Search for the cell housing the specified text and yield its (x, y) center coordinate. 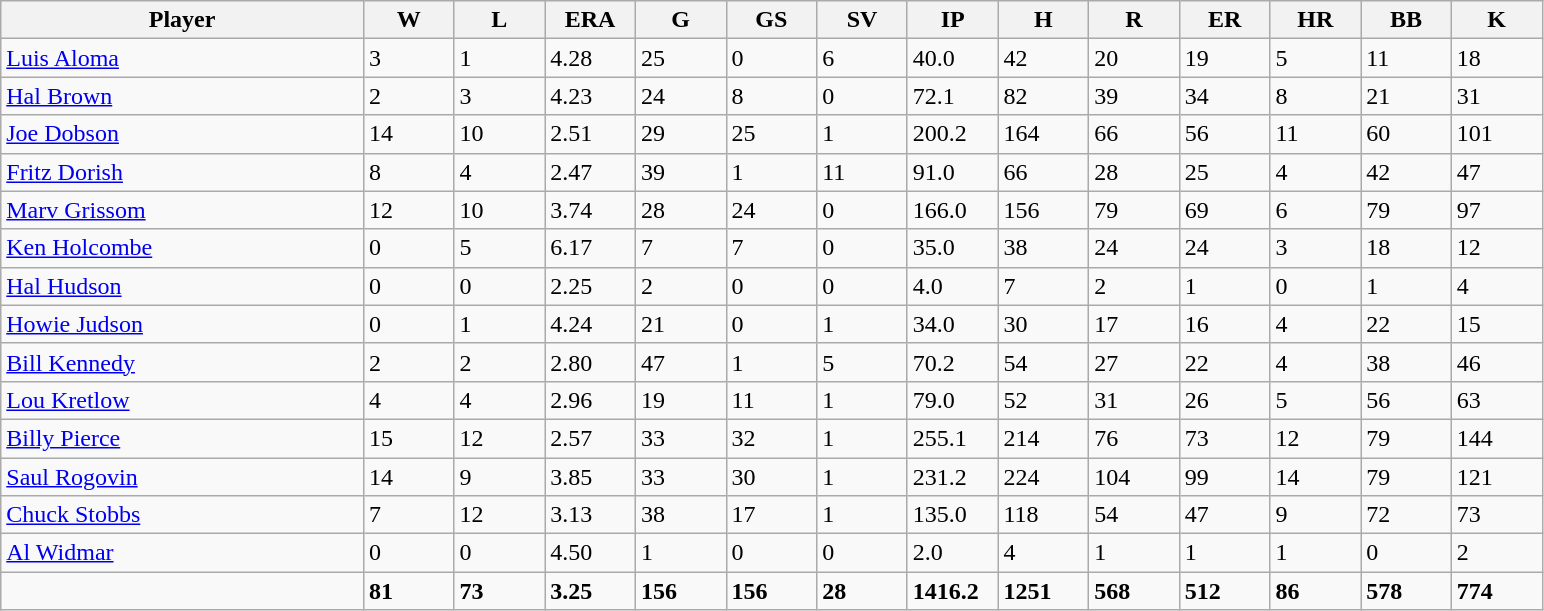
K (1496, 20)
2.57 (590, 438)
3.74 (590, 210)
4.28 (590, 58)
35.0 (952, 248)
3.13 (590, 515)
4.50 (590, 553)
29 (680, 134)
16 (1224, 324)
20 (1134, 58)
99 (1224, 477)
69 (1224, 210)
G (680, 20)
224 (1044, 477)
70.2 (952, 362)
774 (1496, 591)
255.1 (952, 438)
Chuck Stobbs (182, 515)
40.0 (952, 58)
2.0 (952, 553)
Luis Aloma (182, 58)
82 (1044, 96)
46 (1496, 362)
ERA (590, 20)
Hal Brown (182, 96)
HR (1316, 20)
52 (1044, 400)
101 (1496, 134)
Billy Pierce (182, 438)
W (408, 20)
81 (408, 591)
Player (182, 20)
32 (772, 438)
Al Widmar (182, 553)
1251 (1044, 591)
Howie Judson (182, 324)
Fritz Dorish (182, 172)
91.0 (952, 172)
4.23 (590, 96)
4.24 (590, 324)
Ken Holcombe (182, 248)
Saul Rogovin (182, 477)
214 (1044, 438)
2.96 (590, 400)
97 (1496, 210)
135.0 (952, 515)
164 (1044, 134)
Hal Hudson (182, 286)
BB (1406, 20)
72 (1406, 515)
IP (952, 20)
200.2 (952, 134)
2.25 (590, 286)
3.85 (590, 477)
578 (1406, 591)
L (500, 20)
GS (772, 20)
R (1134, 20)
166.0 (952, 210)
63 (1496, 400)
231.2 (952, 477)
144 (1496, 438)
26 (1224, 400)
104 (1134, 477)
Lou Kretlow (182, 400)
2.47 (590, 172)
3.25 (590, 591)
SV (862, 20)
4.0 (952, 286)
H (1044, 20)
72.1 (952, 96)
2.51 (590, 134)
76 (1134, 438)
Marv Grissom (182, 210)
118 (1044, 515)
34 (1224, 96)
2.80 (590, 362)
86 (1316, 591)
79.0 (952, 400)
Bill Kennedy (182, 362)
568 (1134, 591)
512 (1224, 591)
121 (1496, 477)
27 (1134, 362)
ER (1224, 20)
1416.2 (952, 591)
60 (1406, 134)
6.17 (590, 248)
34.0 (952, 324)
Joe Dobson (182, 134)
